Return the (X, Y) coordinate for the center point of the cell that contains the specified text.  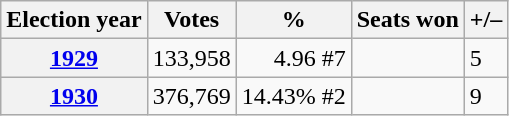
376,769 (192, 96)
14.43% #2 (294, 96)
9 (486, 96)
5 (486, 58)
+/– (486, 20)
1930 (74, 96)
Seats won (408, 20)
Votes (192, 20)
133,958 (192, 58)
1929 (74, 58)
Election year (74, 20)
% (294, 20)
4.96 #7 (294, 58)
